Output the [x, y] coordinate of the center of the cell containing the given text.  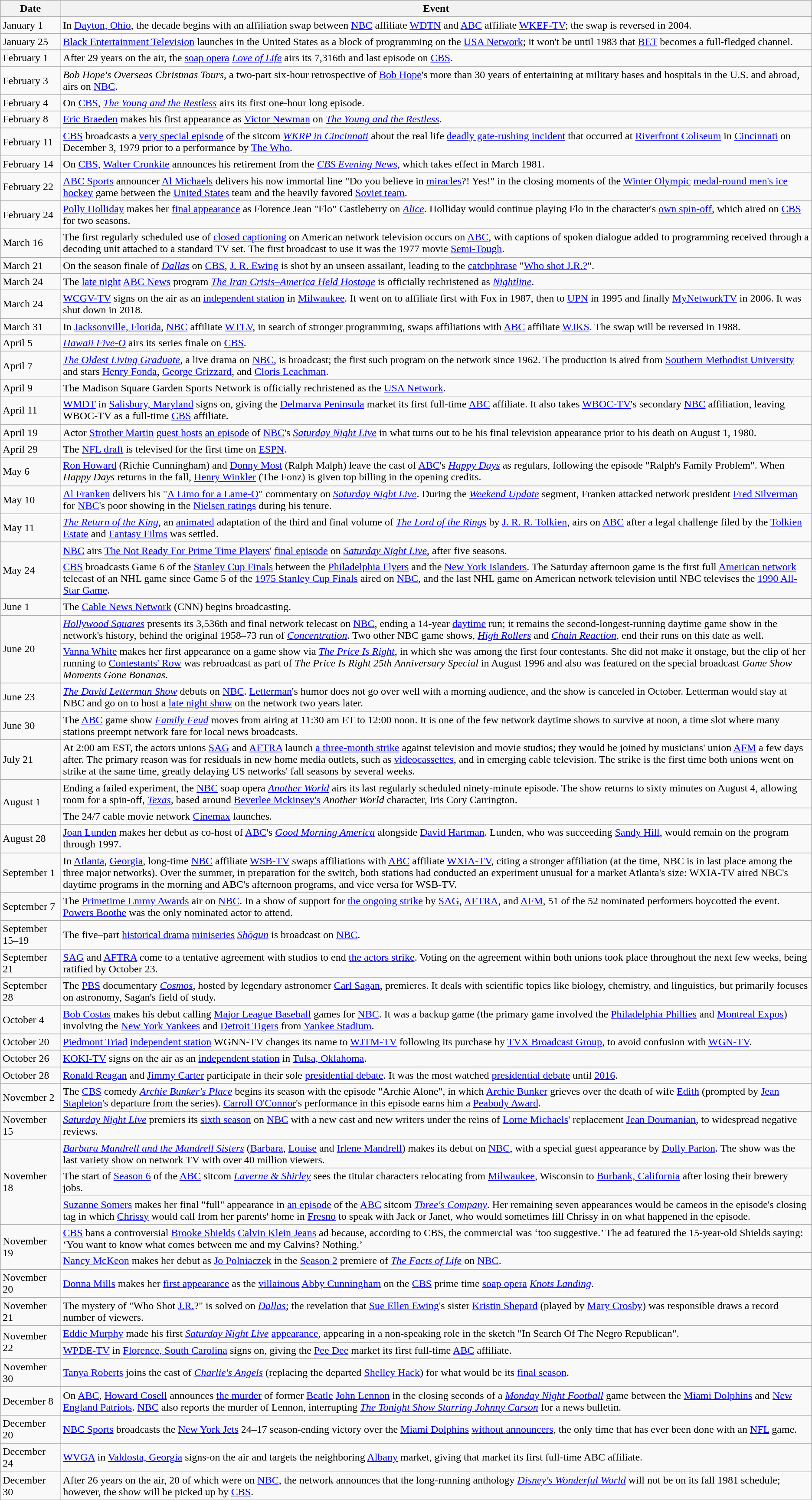
December 8 [30, 1401]
WVGA in Valdosta, Georgia signs-on the air and targets the neighboring Albany market, giving that market its first full-time ABC affiliate. [436, 1457]
May 11 [30, 528]
May 10 [30, 500]
KOKI-TV signs on the air as an independent station in Tulsa, Oklahoma. [436, 1058]
October 20 [30, 1042]
The 24/7 cable movie network Cinemax launches. [436, 816]
Hawaii Five-O airs its series finale on CBS. [436, 343]
February 24 [30, 214]
September 15–19 [30, 935]
August 28 [30, 838]
On CBS, Walter Cronkite announces his retirement from the CBS Evening News, which takes effect in March 1981. [436, 164]
February 14 [30, 164]
June 23 [30, 698]
On the season finale of Dallas on CBS, J. R. Ewing is shot by an unseen assailant, leading to the catchphrase "Who shot J.R.?". [436, 265]
The five–part historical drama miniseries Shōgun is broadcast on NBC. [436, 935]
February 8 [30, 119]
Eddie Murphy made his first Saturday Night Live appearance, appearing in a non-speaking role in the sketch "In Search Of The Negro Republican". [436, 1334]
October 28 [30, 1075]
June 1 [30, 607]
The Madison Square Garden Sports Network is officially rechristened as the USA Network. [436, 388]
February 4 [30, 103]
WPDE-TV in Florence, South Carolina signs on, giving the Pee Dee market its first full-time ABC affiliate. [436, 1350]
November 30 [30, 1373]
January 25 [30, 42]
In Dayton, Ohio, the decade begins with an affiliation swap between NBC affiliate WDTN and ABC affiliate WKEF-TV; the swap is reversed in 2004. [436, 25]
NBC airs The Not Ready For Prime Time Players' final episode on Saturday Night Live, after five seasons. [436, 550]
January 1 [30, 25]
May 6 [30, 471]
April 29 [30, 449]
April 19 [30, 433]
After 29 years on the air, the soap opera Love of Life airs its 7,316th and last episode on CBS. [436, 58]
November 18 [30, 1182]
February 1 [30, 58]
September 7 [30, 907]
The Cable News Network (CNN) begins broadcasting. [436, 607]
October 26 [30, 1058]
November 20 [30, 1283]
On CBS, The Young and the Restless airs its first one-hour long episode. [436, 103]
November 15 [30, 1126]
November 21 [30, 1311]
Piedmont Triad independent station WGNN-TV changes its name to WJTM-TV following its purchase by TVX Broadcast Group, to avoid confusion with WGN-TV. [436, 1042]
April 7 [30, 365]
March 31 [30, 327]
February 22 [30, 187]
December 30 [30, 1486]
March 21 [30, 265]
October 4 [30, 1020]
November 19 [30, 1247]
February 11 [30, 141]
March 16 [30, 243]
November 22 [30, 1342]
July 21 [30, 760]
December 24 [30, 1457]
Event [436, 9]
December 20 [30, 1429]
April 11 [30, 410]
The late night ABC News program The Iran Crisis–America Held Hostage is officially rechristened as Nightline. [436, 282]
September 1 [30, 873]
November 2 [30, 1098]
September 28 [30, 991]
Eric Braeden makes his first appearance as Victor Newman on The Young and the Restless. [436, 119]
Donna Mills makes her first appearance as the villainous Abby Cunningham on the CBS prime time soap opera Knots Landing. [436, 1283]
September 21 [30, 963]
The NFL draft is televised for the first time on ESPN. [436, 449]
April 5 [30, 343]
April 9 [30, 388]
May 24 [30, 570]
June 20 [30, 649]
Nancy McKeon makes her debut as Jo Polniaczek in the Season 2 premiere of The Facts of Life on NBC. [436, 1261]
June 30 [30, 725]
February 3 [30, 81]
Date [30, 9]
August 1 [30, 802]
Ronald Reagan and Jimmy Carter participate in their sole presidential debate. It was the most watched presidential debate until 2016. [436, 1075]
Tanya Roberts joins the cast of Charlie's Angels (replacing the departed Shelley Hack) for what would be its final season. [436, 1373]
